Detect which cell encompasses the target text, then output its (x, y) center coordinate. 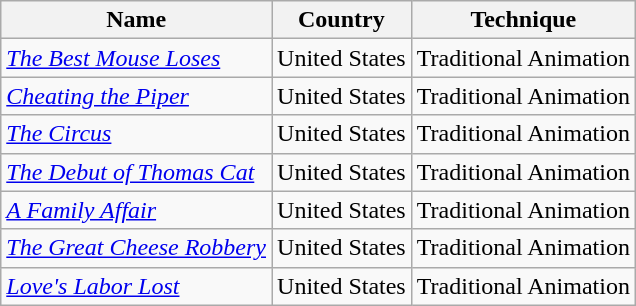
Cheating the Piper (136, 96)
The Best Mouse Loses (136, 58)
The Circus (136, 134)
Technique (523, 20)
Country (342, 20)
Name (136, 20)
The Great Cheese Robbery (136, 248)
Love's Labor Lost (136, 286)
The Debut of Thomas Cat (136, 172)
A Family Affair (136, 210)
